Pinpoint the cell where the given text exists, returning its (X, Y) midpoint coordinate. 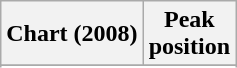
Chart (2008) (72, 34)
Peakposition (189, 34)
